Capture the cell that displays the provided text and extract its (x, y) central coordinate. 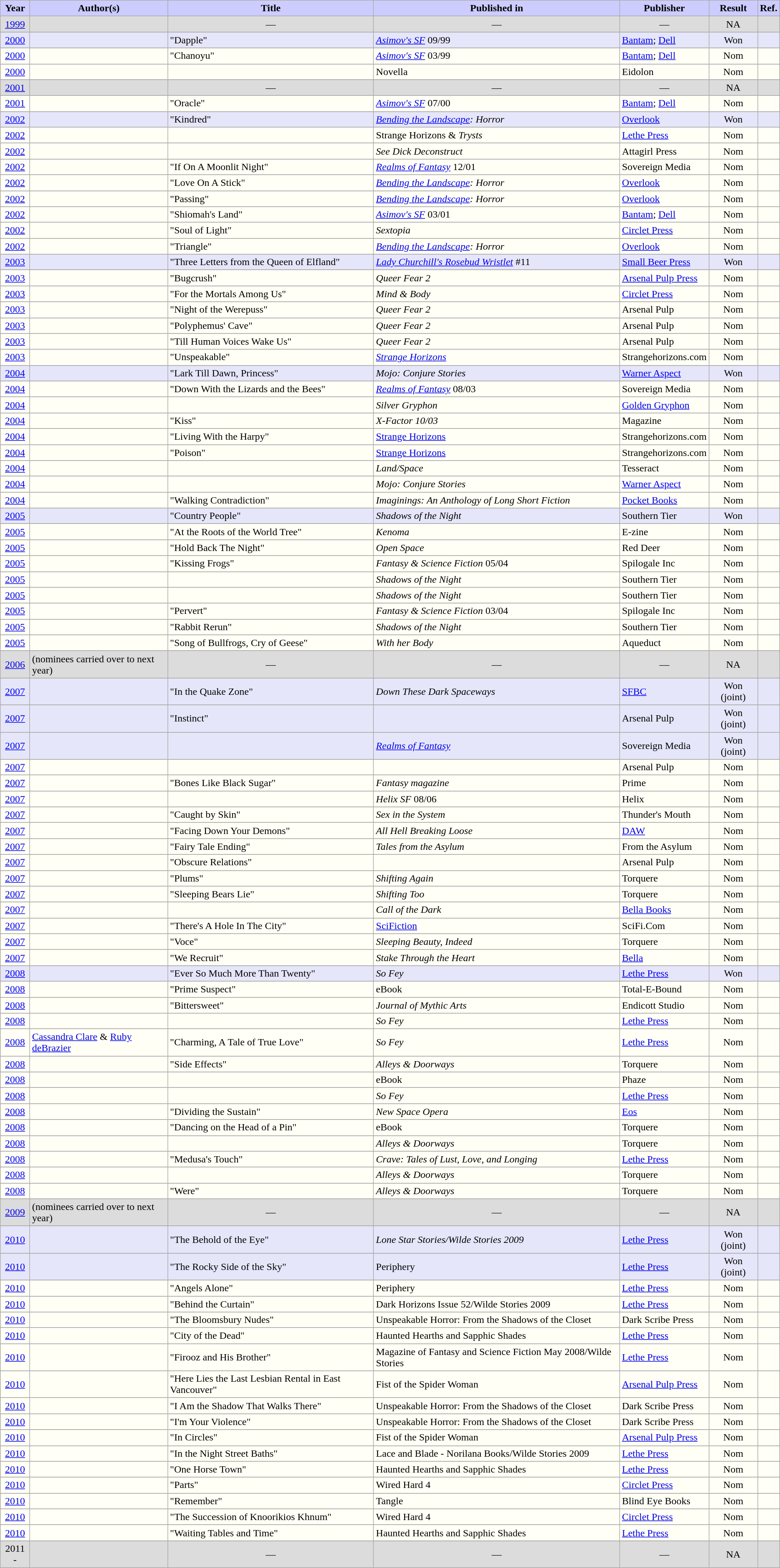
Aqueduct (664, 643)
Down These Dark Spaceways (497, 691)
"Passing" (271, 199)
Result (733, 8)
"Till Human Voices Wake Us" (271, 341)
"Kindred" (271, 119)
"Behind the Curtain" (271, 1304)
Imaginings: An Anthology of Long Short Fiction (497, 500)
"Pervert" (271, 611)
"One Horse Town" (271, 1469)
Tales from the Asylum (497, 847)
"Fairy Tale Ending" (271, 847)
"Oracle" (271, 103)
"The Bloomsbury Nudes" (271, 1320)
"Here Lies the Last Lesbian Rental in East Vancouver" (271, 1385)
"If On A Moonlit Night" (271, 167)
"Obscure Relations" (271, 862)
Endicott Studio (664, 1005)
Author(s) (98, 8)
SFBC (664, 691)
"Angels Alone" (271, 1288)
"There's A Hole In The City" (271, 926)
"Hold Back The Night" (271, 548)
From the Asylum (664, 847)
Phaze (664, 1080)
"Charming, A Tale of True Love" (271, 1043)
Tangle (497, 1501)
New Space Opera (497, 1112)
"Dancing on the Head of a Pin" (271, 1127)
"I Am the Shadow That Walks There" (271, 1406)
"Walking Contradiction" (271, 500)
"Rabbit Rerun" (271, 627)
Lady Churchill's Rosebud Wristlet #11 (497, 262)
Prime (664, 783)
Bella (664, 957)
All Hell Breaking Loose (497, 831)
"Three Letters from the Queen of Elfland" (271, 262)
"At the Roots of the World Tree" (271, 532)
"Night of the Werepuss" (271, 310)
Small Beer Press (664, 262)
Dark Horizons Issue 52/Wilde Stories 2009 (497, 1304)
Thunder's Mouth (664, 815)
"Were" (271, 1191)
Blind Eye Books (664, 1501)
2006 (15, 664)
Shifting Too (497, 894)
"Prime Suspect" (271, 989)
"Chanoyu" (271, 56)
Sex in the System (497, 815)
E-zine (664, 532)
"Polyphemus' Cave" (271, 326)
Asimov's SF 09/99 (497, 40)
"The Succession of Knoorikios Khnum" (271, 1517)
Cassandra Clare & Ruby deBrazier (98, 1043)
Eidolon (664, 72)
"The Rocky Side of the Sky" (271, 1266)
Silver Gryphon (497, 405)
Fantasy & Science Fiction 05/04 (497, 564)
Realms of Fantasy 08/03 (497, 389)
"Unspeakable" (271, 357)
Mind & Body (497, 294)
Total-E-Bound (664, 989)
Open Space (497, 548)
Helix (664, 799)
Realms of Fantasy 12/01 (497, 167)
Kenoma (497, 532)
Shifting Again (497, 878)
DAW (664, 831)
"Soul of Light" (271, 230)
Realms of Fantasy (497, 745)
Fantasy & Science Fiction 03/04 (497, 611)
Magazine of Fantasy and Science Fiction May 2008/Wilde Stories (497, 1357)
Attagirl Press (664, 151)
Novella (497, 72)
Publisher (664, 8)
See Dick Deconstruct (497, 151)
Red Deer (664, 548)
1999 (15, 24)
Pocket Books (664, 500)
Stake Through the Heart (497, 957)
"Song of Bullfrogs, Cry of Geese" (271, 643)
Land/Space (497, 468)
"Bittersweet" (271, 1005)
"Kissing Frogs" (271, 564)
Golden Gryphon (664, 405)
"In Circles" (271, 1438)
"Kiss" (271, 421)
Fantasy magazine (497, 783)
"Country People" (271, 516)
"Triangle" (271, 246)
Published in (497, 8)
"In the Night Street Baths" (271, 1453)
2009 (15, 1212)
Helix SF 08/06 (497, 799)
"Bones Like Black Sugar" (271, 783)
SciFi.Com (664, 926)
"Poison" (271, 452)
Sextopia (497, 230)
"Plums" (271, 878)
"Waiting Tables and Time" (271, 1533)
Magazine (664, 421)
"Remember" (271, 1501)
"Facing Down Your Demons" (271, 831)
"Lark Till Dawn, Princess" (271, 373)
"Instinct" (271, 719)
Tesseract (664, 468)
2011 - (15, 1554)
Crave: Tales of Lust, Love, and Longing (497, 1159)
"I'm Your Violence" (271, 1422)
Year (15, 8)
Bella Books (664, 910)
"Dapple" (271, 40)
"For the Mortals Among Us" (271, 294)
SciFiction (497, 926)
"Firooz and His Brother" (271, 1357)
Call of the Dark (497, 910)
Lone Star Stories/Wilde Stories 2009 (497, 1240)
"Ever So Much More Than Twenty" (271, 973)
With her Body (497, 643)
Title (271, 8)
"Shiomah's Land" (271, 215)
"Love On A Stick" (271, 183)
"Dividing the Sustain" (271, 1112)
"Caught by Skin" (271, 815)
"Down With the Lizards and the Bees" (271, 389)
"Parts" (271, 1485)
"Bugcrush" (271, 278)
Journal of Mythic Arts (497, 1005)
"In the Quake Zone" (271, 691)
"Medusa's Touch" (271, 1159)
Lace and Blade - Norilana Books/Wilde Stories 2009 (497, 1453)
"City of the Dead" (271, 1336)
X-Factor 10/03 (497, 421)
Strange Horizons & Trysts (497, 135)
"The Behold of the Eye" (271, 1240)
"Living With the Harpy" (271, 436)
"Side Effects" (271, 1064)
Asimov's SF 07/00 (497, 103)
Asimov's SF 03/01 (497, 215)
Asimov's SF 03/99 (497, 56)
Eos (664, 1112)
Ref. (768, 8)
"Sleeping Bears Lie" (271, 894)
Sleeping Beauty, Indeed (497, 942)
"We Recruit" (271, 957)
"Voce" (271, 942)
